From the cell containing the given text, extract its center point as (x, y) coordinate. 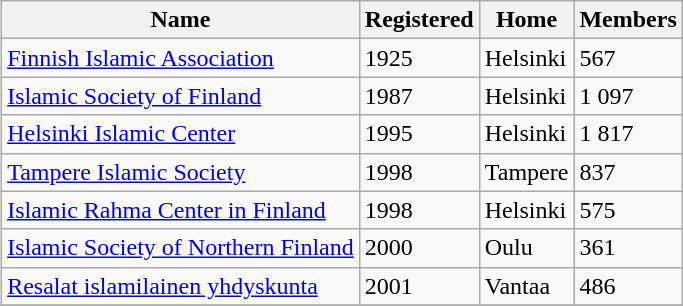
1925 (419, 58)
Name (181, 20)
Islamic Society of Northern Finland (181, 248)
Helsinki Islamic Center (181, 134)
2001 (419, 286)
567 (628, 58)
Tampere (526, 172)
Home (526, 20)
Tampere Islamic Society (181, 172)
Registered (419, 20)
Resalat islamilainen yhdyskunta (181, 286)
Oulu (526, 248)
2000 (419, 248)
Members (628, 20)
Islamic Society of Finland (181, 96)
837 (628, 172)
575 (628, 210)
Vantaa (526, 286)
1 817 (628, 134)
1987 (419, 96)
486 (628, 286)
Finnish Islamic Association (181, 58)
1 097 (628, 96)
1995 (419, 134)
Islamic Rahma Center in Finland (181, 210)
361 (628, 248)
